Detect which cell encompasses the target text, then output its (x, y) center coordinate. 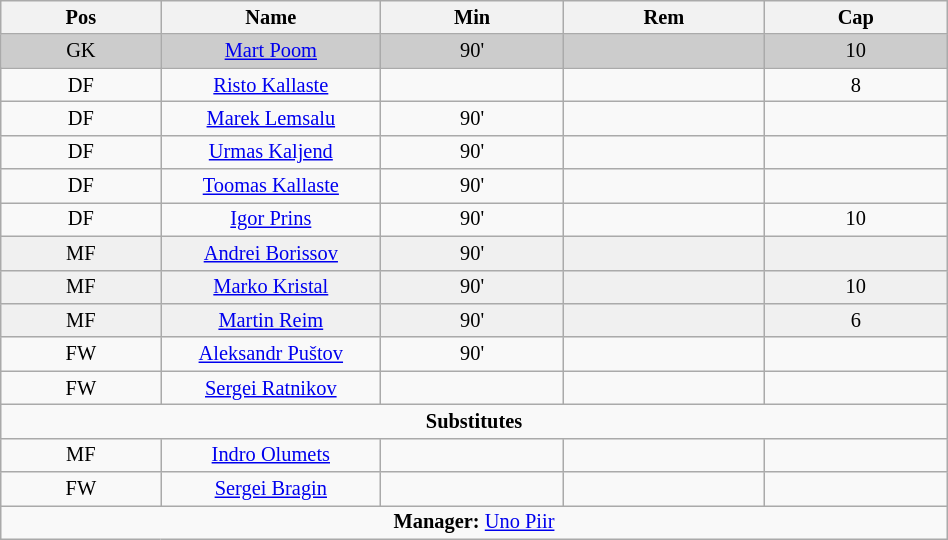
Cap (856, 17)
Igor Prins (271, 219)
Pos (81, 17)
Name (271, 17)
Rem (664, 17)
Manager: Uno Piir (474, 522)
Andrei Borissov (271, 253)
Substitutes (474, 421)
Martin Reim (271, 320)
Marek Lemsalu (271, 118)
6 (856, 320)
GK (81, 51)
Sergei Ratnikov (271, 388)
Min (472, 17)
8 (856, 85)
Sergei Bragin (271, 489)
Toomas Kallaste (271, 186)
Indro Olumets (271, 455)
Marko Kristal (271, 287)
Risto Kallaste (271, 85)
Urmas Kaljend (271, 152)
Mart Poom (271, 51)
Aleksandr Puštov (271, 354)
